Output the (X, Y) coordinate of the center of the cell containing the given text.  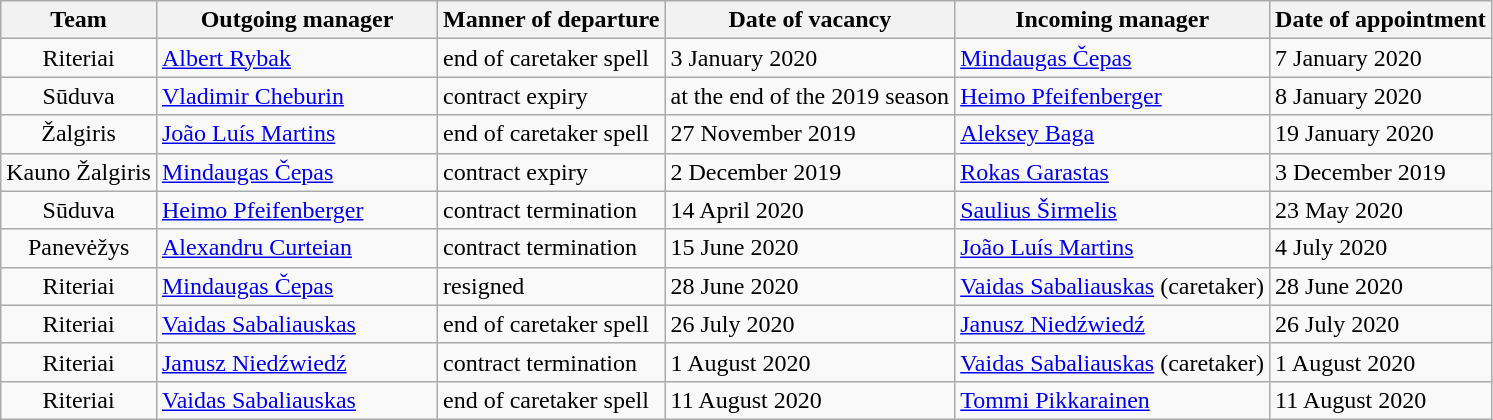
19 January 2020 (1381, 134)
Vladimir Cheburin (296, 96)
27 November 2019 (810, 134)
at the end of the 2019 season (810, 96)
Saulius Širmelis (1112, 210)
Panevėžys (79, 248)
23 May 2020 (1381, 210)
Alexandru Curteian (296, 248)
4 July 2020 (1381, 248)
Kauno Žalgiris (79, 172)
15 June 2020 (810, 248)
Incoming manager (1112, 20)
8 January 2020 (1381, 96)
Date of vacancy (810, 20)
Team (79, 20)
Manner of departure (552, 20)
Rokas Garastas (1112, 172)
Žalgiris (79, 134)
Outgoing manager (296, 20)
Date of appointment (1381, 20)
7 January 2020 (1381, 58)
14 April 2020 (810, 210)
3 January 2020 (810, 58)
resigned (552, 286)
2 December 2019 (810, 172)
3 December 2019 (1381, 172)
Albert Rybak (296, 58)
Tommi Pikkarainen (1112, 400)
Aleksey Baga (1112, 134)
